Scan for the cell matching the given text and deliver its (X, Y) coordinate at center. 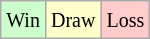
Loss (126, 20)
Win (24, 20)
Draw (72, 20)
